Search for the cell housing the specified text and yield its (x, y) center coordinate. 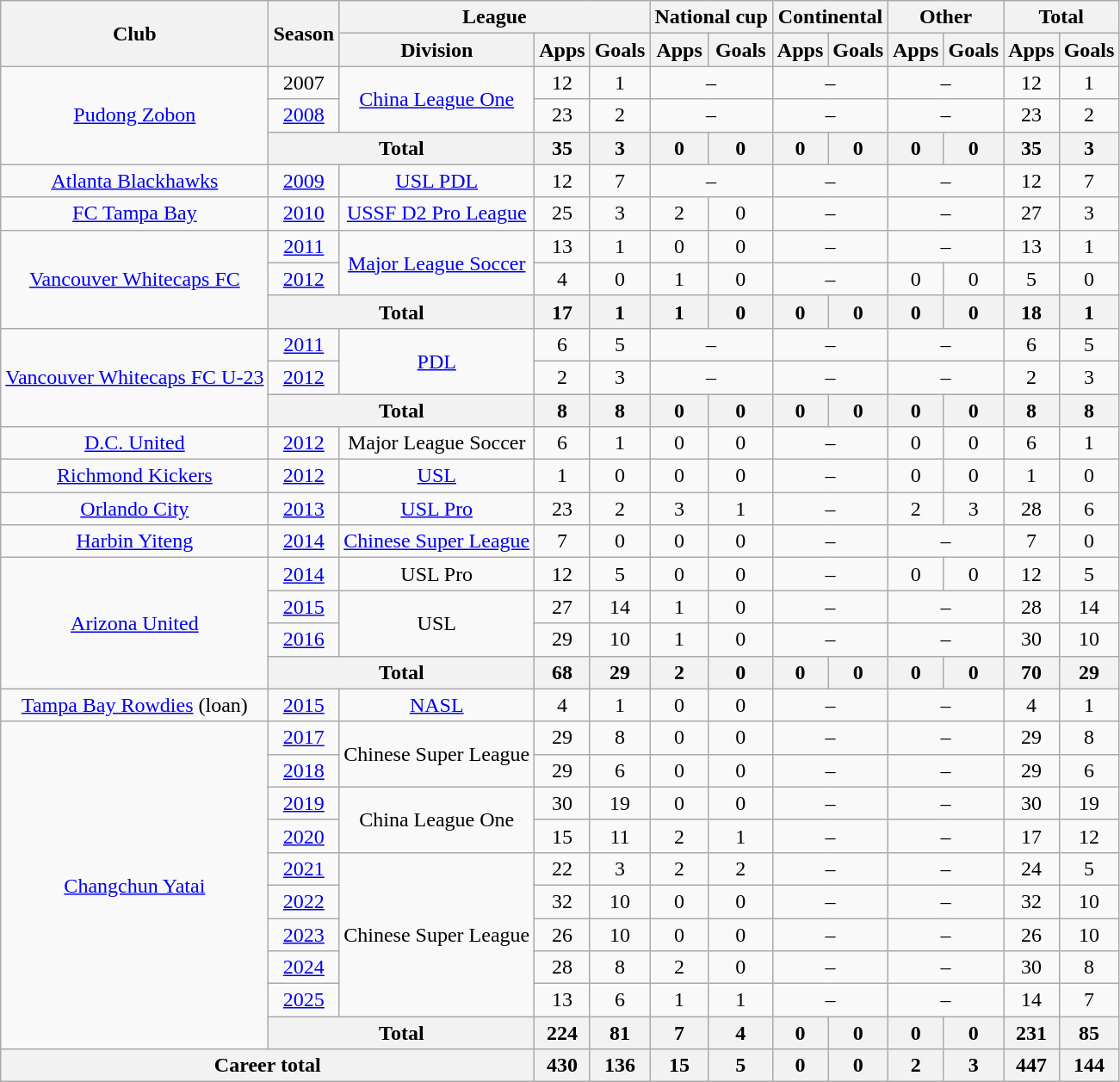
2023 (304, 934)
224 (562, 1033)
Season (304, 34)
Pudong Zobon (134, 115)
24 (1031, 869)
136 (620, 1066)
National cup (711, 17)
2013 (304, 509)
2019 (304, 803)
25 (562, 213)
430 (562, 1066)
NASL (437, 705)
USSF D2 Pro League (437, 213)
Club (134, 34)
81 (620, 1033)
2020 (304, 836)
2007 (304, 83)
Changchun Yatai (134, 885)
144 (1089, 1066)
2010 (304, 213)
2024 (304, 968)
2017 (304, 738)
Richmond Kickers (134, 476)
231 (1031, 1033)
447 (1031, 1066)
2018 (304, 770)
2021 (304, 869)
League (494, 17)
PDL (437, 361)
Continental (830, 17)
68 (562, 672)
2016 (304, 640)
11 (620, 836)
Vancouver Whitecaps FC U-23 (134, 377)
85 (1089, 1033)
FC Tampa Bay (134, 213)
Arizona United (134, 623)
Other (946, 17)
Tampa Bay Rowdies (loan) (134, 705)
USL PDL (437, 181)
D.C. United (134, 443)
Division (437, 50)
Career total (268, 1066)
2022 (304, 901)
2008 (304, 115)
2025 (304, 1000)
Atlanta Blackhawks (134, 181)
Harbin Yiteng (134, 541)
Vancouver Whitecaps FC (134, 279)
22 (562, 869)
18 (1031, 312)
Orlando City (134, 509)
70 (1031, 672)
2009 (304, 181)
